Return [X, Y] of the center of cell containing provided text 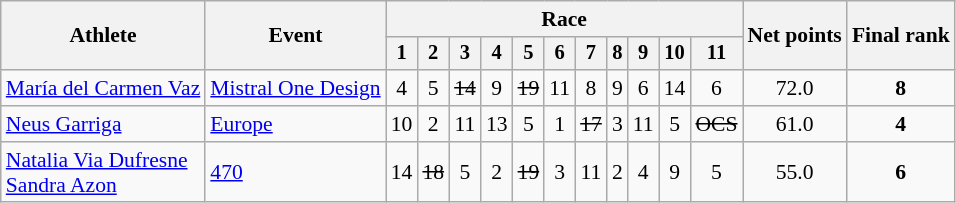
Mistral One Design [295, 88]
55.0 [795, 172]
María del Carmen Vaz [104, 88]
Final rank [901, 36]
OCS [716, 124]
Race [564, 19]
Neus Garriga [104, 124]
Event [295, 36]
Athlete [104, 36]
Net points [795, 36]
18 [433, 172]
17 [591, 124]
470 [295, 172]
72.0 [795, 88]
7 [591, 54]
61.0 [795, 124]
13 [497, 124]
Natalia Via DufresneSandra Azon [104, 172]
Europe [295, 124]
